Determine the [x, y] coordinate at the center of the cell enclosing the given text.  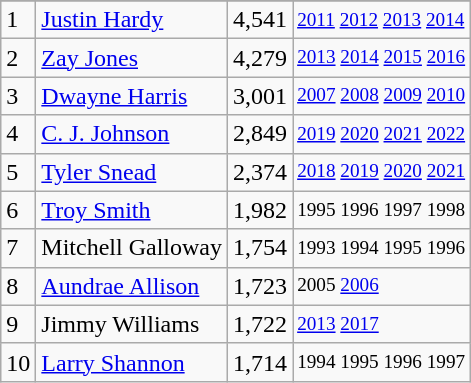
C. J. Johnson [132, 134]
2018 2019 2020 2021 [382, 172]
4,541 [260, 20]
2,849 [260, 134]
1,754 [260, 248]
Larry Shannon [132, 362]
Mitchell Galloway [132, 248]
7 [18, 248]
1,723 [260, 286]
1993 1994 1995 1996 [382, 248]
1,982 [260, 210]
1,714 [260, 362]
1 [18, 20]
Justin Hardy [132, 20]
2,374 [260, 172]
2007 2008 2009 2010 [382, 96]
2011 2012 2013 2014 [382, 20]
5 [18, 172]
2019 2020 2021 2022 [382, 134]
10 [18, 362]
Zay Jones [132, 58]
1,722 [260, 324]
1994 1995 1996 1997 [382, 362]
4,279 [260, 58]
1995 1996 1997 1998 [382, 210]
2013 2017 [382, 324]
Jimmy Williams [132, 324]
4 [18, 134]
9 [18, 324]
Troy Smith [132, 210]
6 [18, 210]
Tyler Snead [132, 172]
2005 2006 [382, 286]
2013 2014 2015 2016 [382, 58]
Aundrae Allison [132, 286]
3,001 [260, 96]
3 [18, 96]
Dwayne Harris [132, 96]
2 [18, 58]
8 [18, 286]
